Search for the cell housing the specified text and yield its (X, Y) center coordinate. 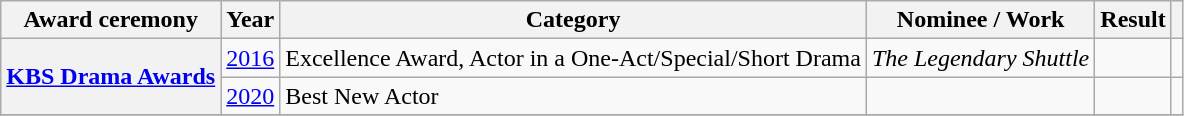
Best New Actor (574, 96)
Award ceremony (111, 20)
Result (1133, 20)
Category (574, 20)
The Legendary Shuttle (980, 58)
KBS Drama Awards (111, 77)
2016 (250, 58)
Nominee / Work (980, 20)
2020 (250, 96)
Year (250, 20)
Excellence Award, Actor in a One-Act/Special/Short Drama (574, 58)
